Return the (x, y) coordinate for the center point of the cell that contains the specified text.  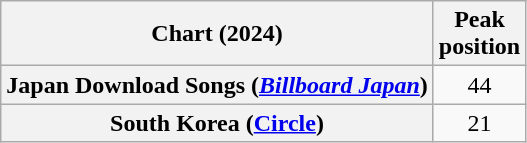
South Korea (Circle) (218, 123)
Chart (2024) (218, 34)
21 (479, 123)
Peakposition (479, 34)
Japan Download Songs (Billboard Japan) (218, 85)
44 (479, 85)
